Extract the [x, y] coordinate from the center of the cell holding the provided text.  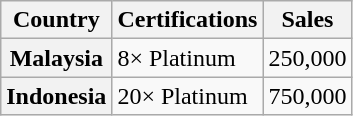
Sales [308, 20]
Malaysia [56, 58]
250,000 [308, 58]
Country [56, 20]
Certifications [188, 20]
8× Platinum [188, 58]
20× Platinum [188, 96]
Indonesia [56, 96]
750,000 [308, 96]
